Return [X, Y] of the center of cell containing provided text 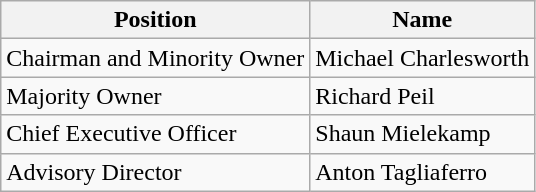
Richard Peil [422, 96]
Chief Executive Officer [156, 134]
Shaun Mielekamp [422, 134]
Advisory Director [156, 172]
Position [156, 20]
Anton Tagliaferro [422, 172]
Name [422, 20]
Majority Owner [156, 96]
Chairman and Minority Owner [156, 58]
Michael Charlesworth [422, 58]
